Return [X, Y] of the center of cell containing provided text 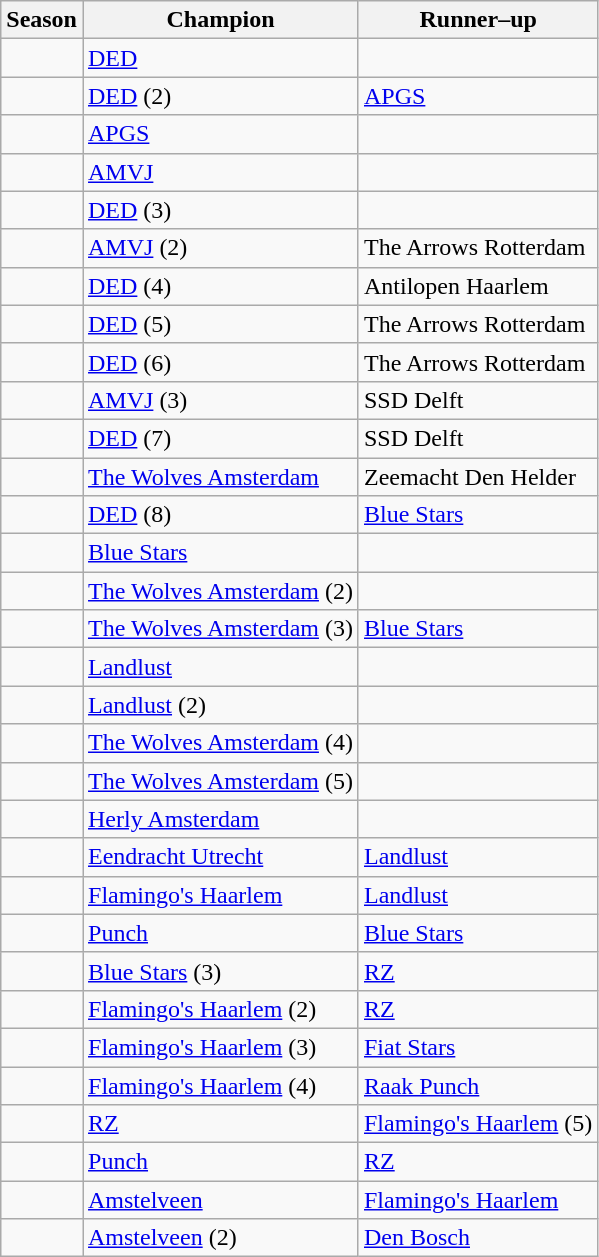
DED (8) [220, 515]
AMVJ (3) [220, 400]
The Wolves Amsterdam (2) [220, 591]
Flamingo's Haarlem (4) [220, 1085]
Landlust (2) [220, 705]
Antilopen Haarlem [478, 286]
Flamingo's Haarlem (5) [478, 1124]
Amstelveen (2) [220, 1238]
The Wolves Amsterdam (5) [220, 781]
Amstelveen [220, 1200]
DED [220, 58]
Flamingo's Haarlem (3) [220, 1047]
Fiat Stars [478, 1047]
Zeemacht Den Helder [478, 477]
Blue Stars (3) [220, 971]
Flamingo's Haarlem (2) [220, 1009]
Runner–up [478, 20]
Season [42, 20]
DED (5) [220, 324]
DED (3) [220, 210]
DED (2) [220, 96]
The Wolves Amsterdam [220, 477]
Eendracht Utrecht [220, 857]
Champion [220, 20]
The Wolves Amsterdam (3) [220, 629]
AMVJ (2) [220, 248]
DED (7) [220, 438]
Herly Amsterdam [220, 819]
The Wolves Amsterdam (4) [220, 743]
DED (4) [220, 286]
Raak Punch [478, 1085]
Den Bosch [478, 1238]
AMVJ [220, 172]
DED (6) [220, 362]
